Search for the cell housing the specified text and yield its (X, Y) center coordinate. 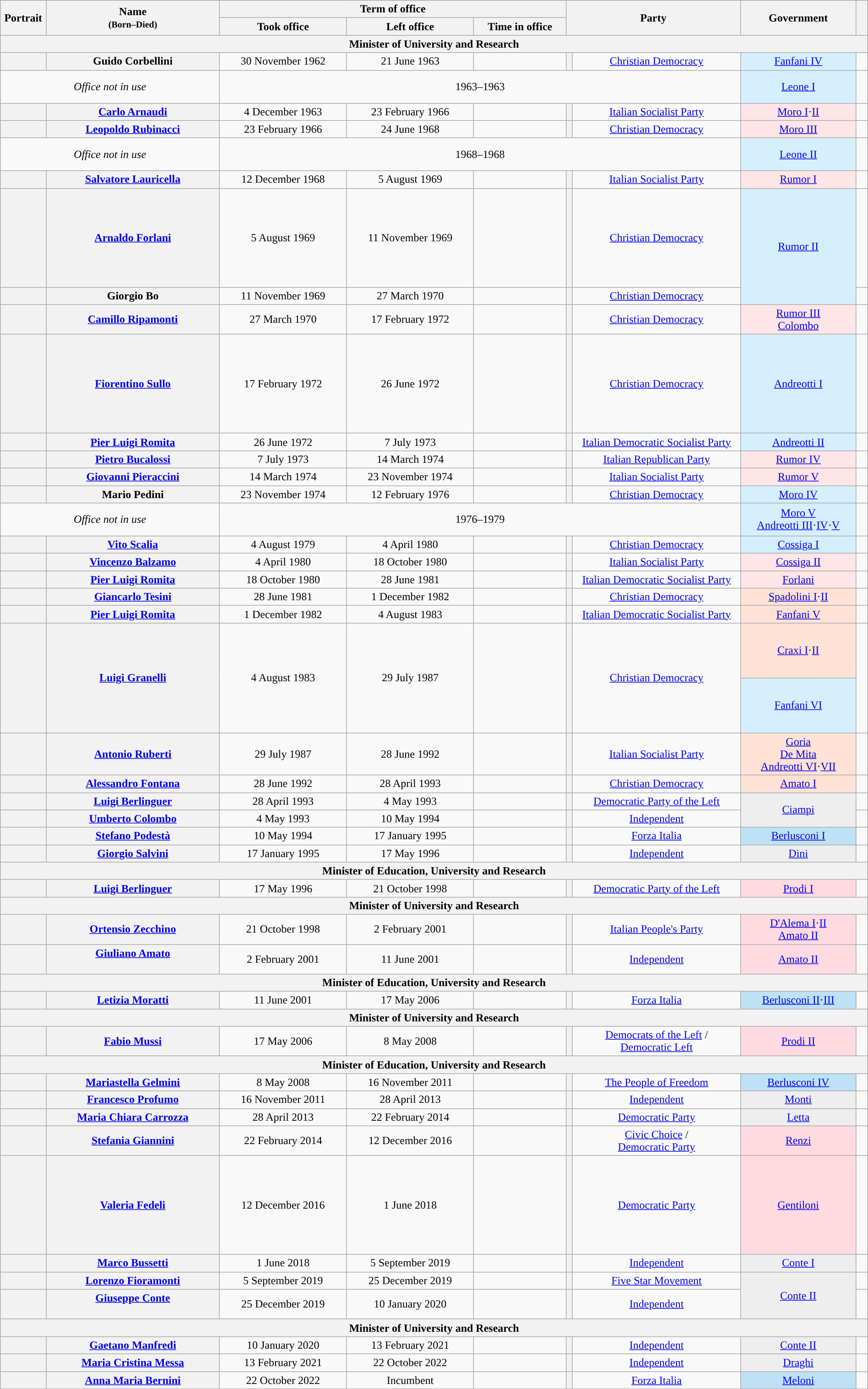
Maria Chiara Carrozza (133, 1117)
Italian People's Party (656, 929)
Pietro Bucalossi (133, 459)
Arnaldo Forlani (133, 238)
Francesco Profumo (133, 1100)
Vincenzo Balzamo (133, 562)
4 December 1963 (283, 112)
Giorgio Salvini (133, 853)
Ortensio Zecchino (133, 929)
Name(Born–Died) (133, 18)
Incumbent (410, 1380)
Moro IV (798, 494)
Conte I (798, 1263)
Mario Pedini (133, 494)
Marco Bussetti (133, 1263)
Monti (798, 1100)
Letta (798, 1117)
Prodi I (798, 888)
Cossiga I (798, 545)
Five Star Movement (656, 1280)
Vito Scalia (133, 545)
Moro I·II (798, 112)
Giovanni Pieraccini (133, 477)
Rumor V (798, 477)
Government (798, 18)
Time in office (520, 27)
Andreotti I (798, 384)
Moro III (798, 129)
Moro VAndreotti III·IV·V (798, 520)
Leone I (798, 87)
Fanfani V (798, 614)
Rumor I (798, 179)
Gaetano Manfredi (133, 1345)
30 November 1962 (283, 61)
Alessandro Fontana (133, 784)
Italian Republican Party (656, 459)
Giorgio Bo (133, 296)
Letizia Moratti (133, 1000)
Luigi Granelli (133, 678)
The People of Freedom (656, 1082)
Maria Cristina Messa (133, 1362)
Andreotti II (798, 442)
Camillo Ripamonti (133, 320)
Giancarlo Tesini (133, 597)
Stefano Podestà (133, 836)
12 December 1968 (283, 179)
Dini (798, 853)
Meloni (798, 1380)
1963–1963 (480, 87)
Giuseppe Conte (133, 1304)
Rumor II (798, 246)
Giuliano Amato (133, 959)
1976–1979 (480, 520)
Valeria Fedeli (133, 1205)
Mariastella Gelmini (133, 1082)
Took office (283, 27)
Leone II (798, 154)
Gentiloni (798, 1205)
Stefania Giannini (133, 1141)
Left office (410, 27)
Umberto Colombo (133, 819)
Prodi II (798, 1041)
24 June 1968 (410, 129)
Lorenzo Fioramonti (133, 1280)
Term of office (393, 9)
Carlo Arnaudi (133, 112)
Guido Corbellini (133, 61)
Civic Choice /Democratic Party (656, 1141)
Berlusconi I (798, 836)
Renzi (798, 1141)
Spadolini I·II (798, 597)
Fabio Mussi (133, 1041)
4 August 1979 (283, 545)
21 June 1963 (410, 61)
Salvatore Lauricella (133, 179)
D'Alema I·IIAmato II (798, 929)
Amato I (798, 784)
Fanfani VI (798, 705)
GoriaDe MitaAndreotti VI·VII (798, 754)
12 February 1976 (410, 494)
Antonio Ruberti (133, 754)
Forlani (798, 580)
Anna Maria Bernini (133, 1380)
Craxi I·II (798, 651)
Rumor IIIColombo (798, 320)
Cossiga II (798, 562)
1968–1968 (480, 154)
Ciampi (798, 810)
Portrait (23, 18)
Fiorentino Sullo (133, 384)
Party (654, 18)
Rumor IV (798, 459)
Berlusconi II·III (798, 1000)
Leopoldo Rubinacci (133, 129)
Berlusconi IV (798, 1082)
Draghi (798, 1362)
Fanfani IV (798, 61)
Democrats of the Left /Democratic Left (656, 1041)
Amato II (798, 959)
